Return (X, Y) of the center of cell containing provided text 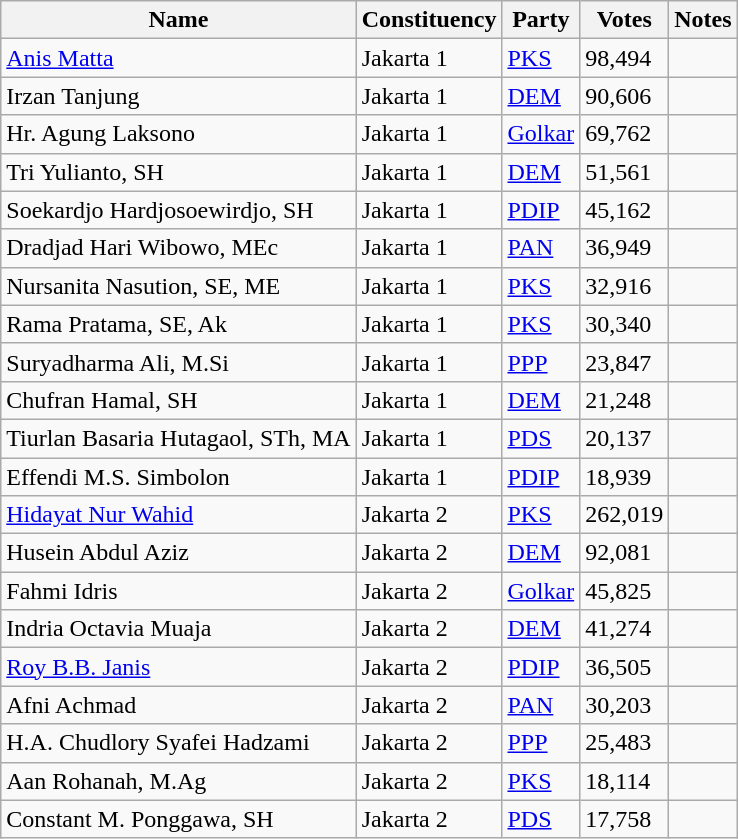
Tri Yulianto, SH (178, 172)
Rama Pratama, SE, Ak (178, 324)
Indria Octavia Muaja (178, 629)
18,114 (624, 781)
Soekardjo Hardjosoewirdjo, SH (178, 210)
20,137 (624, 438)
Party (541, 20)
Afni Achmad (178, 705)
Aan Rohanah, M.Ag (178, 781)
25,483 (624, 743)
21,248 (624, 400)
30,340 (624, 324)
Chufran Hamal, SH (178, 400)
Constant M. Ponggawa, SH (178, 819)
30,203 (624, 705)
Husein Abdul Aziz (178, 553)
98,494 (624, 58)
45,825 (624, 591)
Roy B.B. Janis (178, 667)
36,949 (624, 248)
Fahmi Idris (178, 591)
51,561 (624, 172)
45,162 (624, 210)
17,758 (624, 819)
36,505 (624, 667)
Notes (703, 20)
Nursanita Nasution, SE, ME (178, 286)
Tiurlan Basaria Hutagaol, STh, MA (178, 438)
Dradjad Hari Wibowo, MEc (178, 248)
H.A. Chudlory Syafei Hadzami (178, 743)
Effendi M.S. Simbolon (178, 477)
18,939 (624, 477)
Suryadharma Ali, M.Si (178, 362)
Name (178, 20)
69,762 (624, 134)
Anis Matta (178, 58)
Irzan Tanjung (178, 96)
90,606 (624, 96)
Votes (624, 20)
92,081 (624, 553)
262,019 (624, 515)
23,847 (624, 362)
41,274 (624, 629)
Hr. Agung Laksono (178, 134)
Constituency (429, 20)
32,916 (624, 286)
Hidayat Nur Wahid (178, 515)
